Determine the (x, y) coordinate at the center of the cell enclosing the given text.  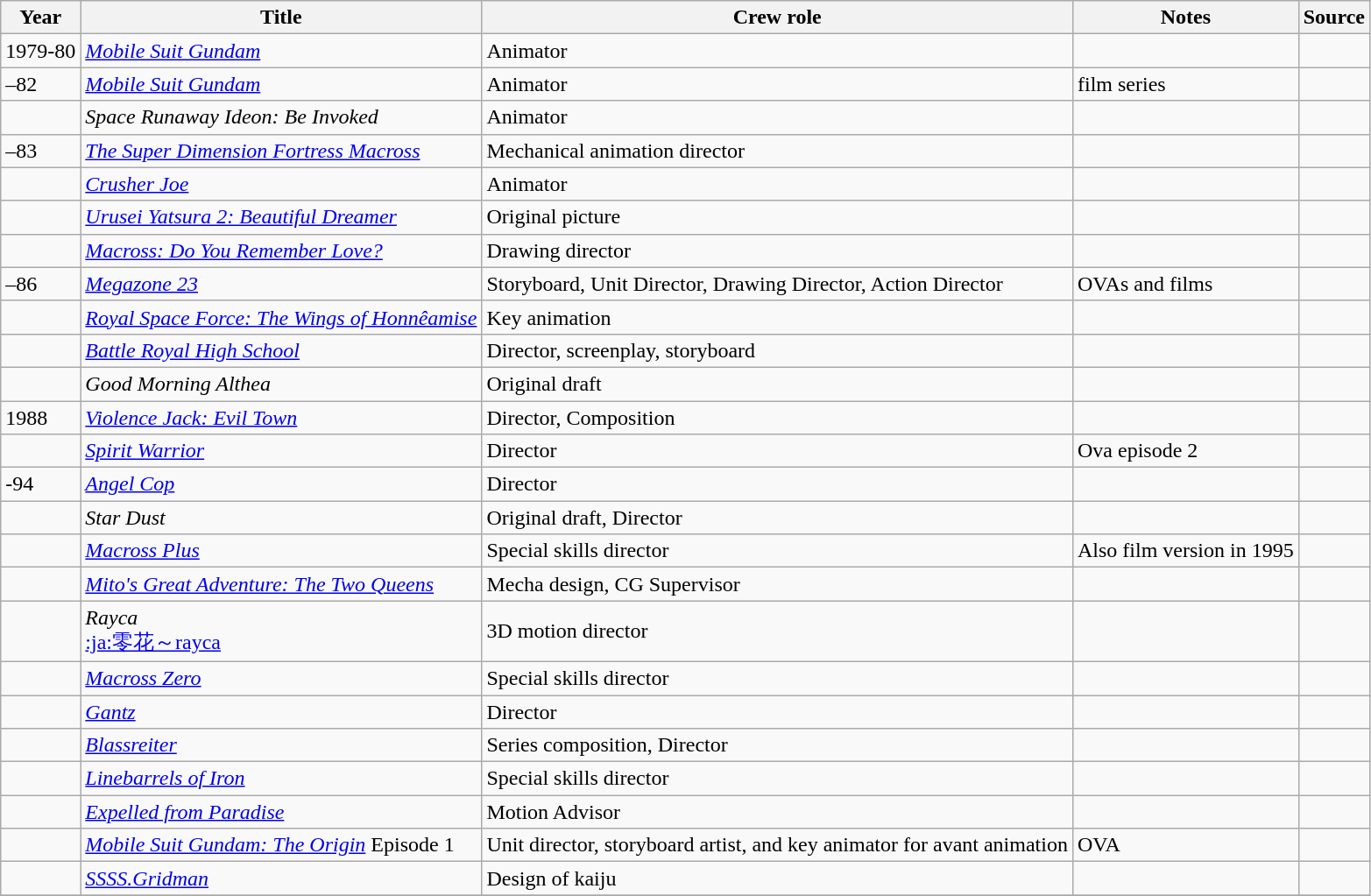
Year (40, 18)
Mobile Suit Gundam: The Origin Episode 1 (281, 845)
Series composition, Director (778, 745)
Star Dust (281, 518)
Expelled from Paradise (281, 812)
film series (1185, 84)
Title (281, 18)
Also film version in 1995 (1185, 551)
–86 (40, 284)
Ova episode 2 (1185, 451)
Megazone 23 (281, 284)
Design of kaiju (778, 878)
Linebarrels of Iron (281, 779)
3D motion director (778, 631)
Crew role (778, 18)
Battle Royal High School (281, 350)
Storyboard, Unit Director, Drawing Director, Action Director (778, 284)
Director, screenplay, storyboard (778, 350)
Mito's Great Adventure: The Two Queens (281, 584)
SSSS.Gridman (281, 878)
Original draft, Director (778, 518)
Original draft (778, 384)
Original picture (778, 217)
Mechanical animation director (778, 151)
Urusei Yatsura 2: Beautiful Dreamer (281, 217)
Mecha design, CG Supervisor (778, 584)
Macross Zero (281, 678)
Gantz (281, 712)
Director, Composition (778, 418)
The Super Dimension Fortress Macross (281, 151)
Crusher Joe (281, 184)
Drawing director (778, 250)
Royal Space Force: The Wings of Honnêamise (281, 317)
1988 (40, 418)
Key animation (778, 317)
1979-80 (40, 51)
–82 (40, 84)
OVAs and films (1185, 284)
Source (1333, 18)
Macross: Do You Remember Love? (281, 250)
Spirit Warrior (281, 451)
Good Morning Althea (281, 384)
Rayca:ja:零花～rayca (281, 631)
OVA (1185, 845)
Space Runaway Ideon: Be Invoked (281, 117)
Violence Jack: Evil Town (281, 418)
Unit director, storyboard artist, and key animator for avant animation (778, 845)
Blassreiter (281, 745)
Notes (1185, 18)
Angel Cop (281, 484)
-94 (40, 484)
Motion Advisor (778, 812)
–83 (40, 151)
Macross Plus (281, 551)
